Find where the given text appears and provide that cell's center as (x, y) coordinate. 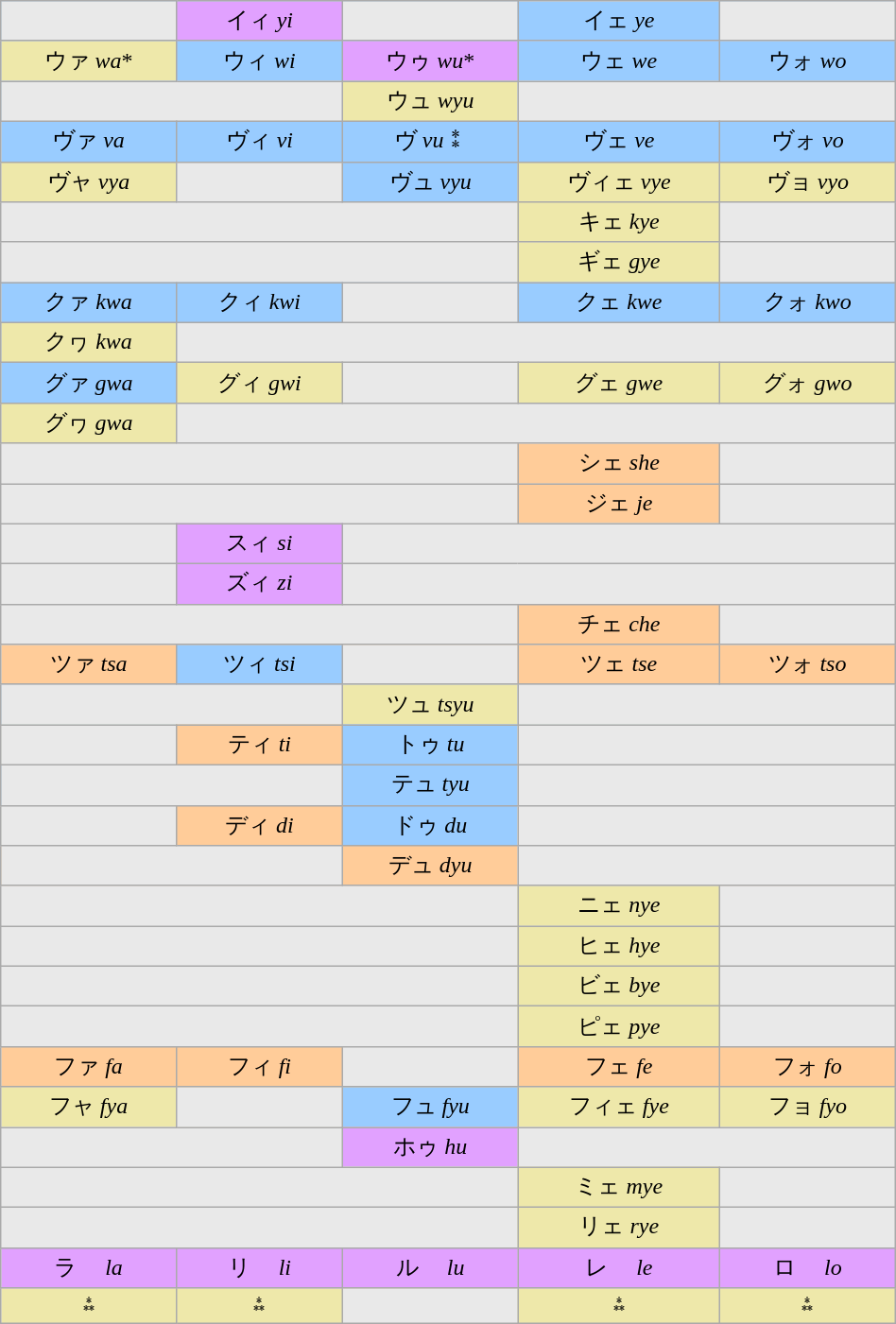
ヴャ vya (89, 181)
クヮ kwa (89, 342)
ヴェ ve (619, 142)
ツァ tsa (89, 665)
ウゥ wu* (430, 60)
グァ gwa (89, 384)
ヴョ vyo (808, 181)
スィ si (259, 544)
クォ kwo (808, 302)
ジェ je (619, 505)
ラ゚ la (89, 1268)
ロ゚ lo (808, 1268)
フォ fo (808, 1066)
ウェ we (619, 60)
シェ she (619, 463)
ウュ wyu (430, 102)
ディ di (259, 826)
ビェ bye (619, 987)
ヴォ vo (808, 142)
ミェ mye (619, 1187)
フェ fe (619, 1066)
デュ dyu (430, 866)
ヴィ vi (259, 142)
グヮ gwa (89, 423)
フョ fyo (808, 1108)
フィェ fye (619, 1108)
ヴュ vyu (430, 181)
ファ fa (89, 1066)
チェ che (619, 624)
ティ ti (259, 745)
ヴ vu⁑ (430, 142)
ニェ nye (619, 905)
テュ tyu (430, 784)
クェ kwe (619, 302)
ドゥ du (430, 826)
ツィ tsi (259, 665)
ホゥ hu (430, 1147)
リ゚ li (259, 1268)
ヴィェ vye (619, 181)
リェ rye (619, 1229)
グォ gwo (808, 384)
ツェ tse (619, 665)
イィ yi (259, 21)
フャ fya (89, 1108)
ピェ pye (619, 1026)
グィ gwi (259, 384)
ヒェ hye (619, 947)
クァ kwa (89, 302)
イェ ye (619, 21)
ツュ tsyu (430, 705)
ズィ zi (259, 584)
ル゚ lu (430, 1268)
ウィ wi (259, 60)
レ゚ le (619, 1268)
クィ kwi (259, 302)
ウァ wa* (89, 60)
フュ fyu (430, 1108)
フィ fi (259, 1066)
ツォ tso (808, 665)
トゥ tu (430, 745)
キェ kye (619, 223)
ヴァ va (89, 142)
グェ gwe (619, 384)
ギェ gye (619, 263)
ウォ wo (808, 60)
